Return the (X, Y) coordinate for the center point of the cell that contains the specified text.  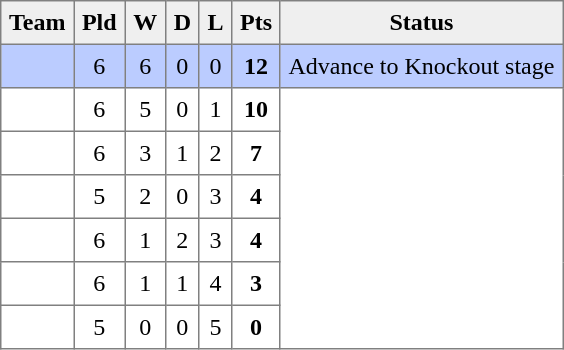
10 (256, 110)
L (216, 23)
Advance to Knockout stage (421, 66)
W (145, 23)
D (182, 23)
Team (38, 23)
Status (421, 23)
12 (256, 66)
Pts (256, 23)
Pld (100, 23)
7 (256, 153)
